Output the (x, y) coordinate of the center of the cell containing the given text.  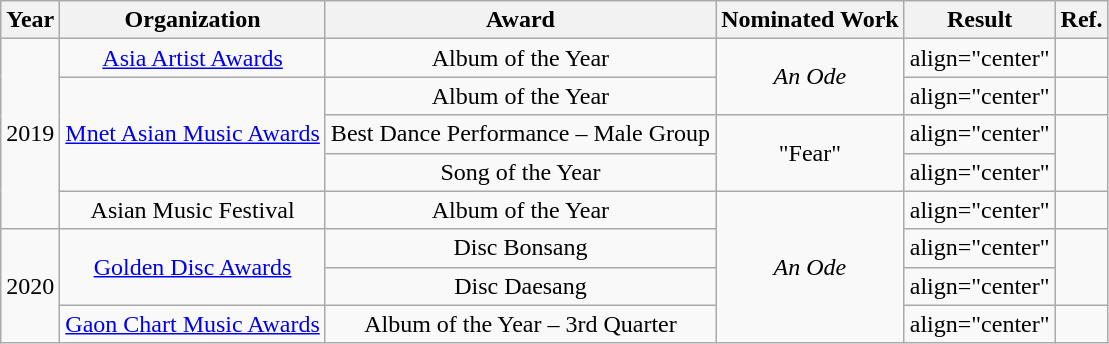
Award (520, 20)
Organization (193, 20)
Mnet Asian Music Awards (193, 134)
2019 (30, 134)
Gaon Chart Music Awards (193, 324)
Song of the Year (520, 172)
Ref. (1082, 20)
2020 (30, 286)
Album of the Year – 3rd Quarter (520, 324)
Golden Disc Awards (193, 267)
Disc Bonsang (520, 248)
Nominated Work (810, 20)
Disc Daesang (520, 286)
Asian Music Festival (193, 210)
Best Dance Performance – Male Group (520, 134)
"Fear" (810, 153)
Result (980, 20)
Asia Artist Awards (193, 58)
Year (30, 20)
